From the cell containing the given text, extract its center point as [X, Y] coordinate. 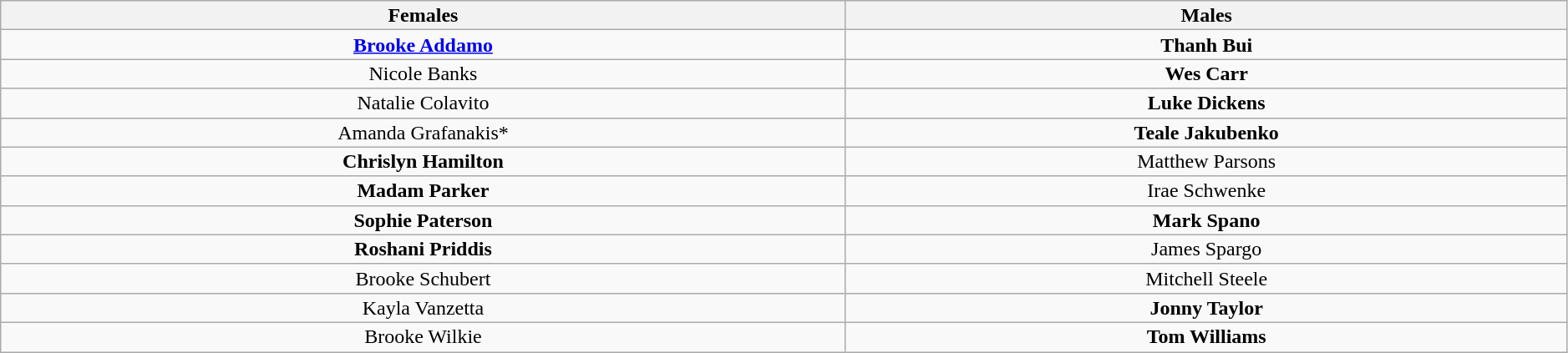
Luke Dickens [1206, 103]
Sophie Paterson [423, 220]
Males [1206, 15]
Females [423, 15]
Matthew Parsons [1206, 162]
James Spargo [1206, 249]
Brooke Schubert [423, 279]
Mitchell Steele [1206, 279]
Nicole Banks [423, 73]
Irae Schwenke [1206, 190]
Brooke Wilkie [423, 337]
Teale Jakubenko [1206, 132]
Chrislyn Hamilton [423, 162]
Thanh Bui [1206, 45]
Mark Spano [1206, 220]
Tom Williams [1206, 337]
Brooke Addamo [423, 45]
Natalie Colavito [423, 103]
Amanda Grafanakis* [423, 132]
Madam Parker [423, 190]
Jonny Taylor [1206, 307]
Roshani Priddis [423, 249]
Kayla Vanzetta [423, 307]
Wes Carr [1206, 73]
